Extract the [X, Y] coordinate from the center of the cell holding the provided text.  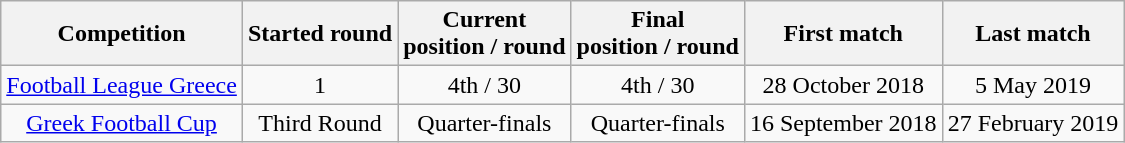
Started round [320, 34]
Last match [1033, 34]
Football League Greece [122, 85]
16 September 2018 [843, 123]
Competition [122, 34]
28 October 2018 [843, 85]
5 May 2019 [1033, 85]
Greek Football Cup [122, 123]
First match [843, 34]
Finalposition / round [658, 34]
1 [320, 85]
Third Round [320, 123]
27 February 2019 [1033, 123]
Currentposition / round [484, 34]
